Pinpoint the cell where the given text exists, returning its [x, y] midpoint coordinate. 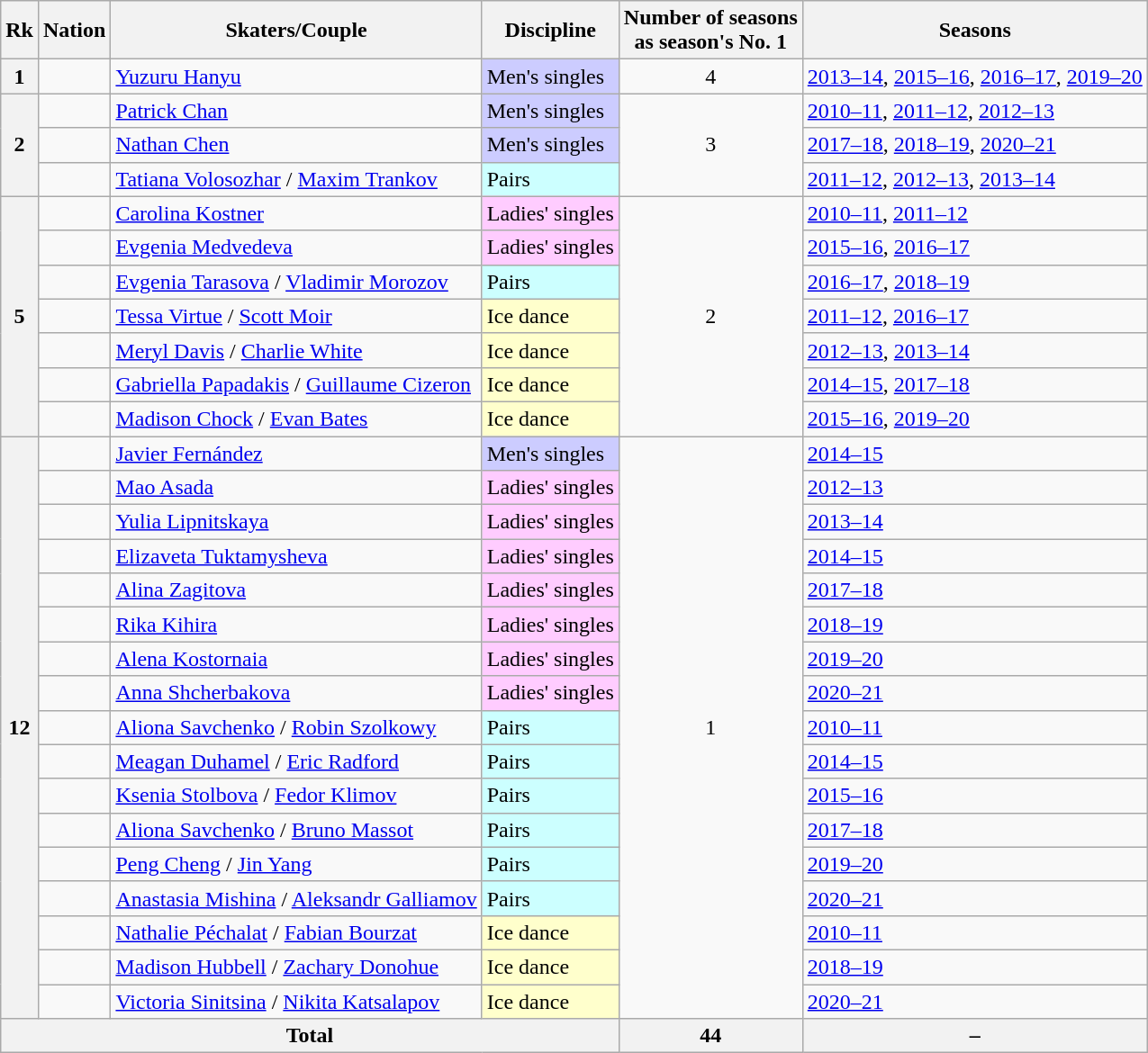
4 [710, 76]
Seasons [974, 31]
Total [310, 1036]
5 [20, 316]
Ksenia Stolbova / Fedor Klimov [296, 796]
12 [20, 727]
Rk [20, 31]
2015–16, 2016–17 [974, 247]
Elizaveta Tuktamysheva [296, 556]
2017–18, 2018–19, 2020–21 [974, 145]
Nation [74, 31]
Anna Shcherbakova [296, 693]
Tatiana Volosozhar / Maxim Trankov [296, 179]
Nathalie Péchalat / Fabian Bourzat [296, 932]
2012–13, 2013–14 [974, 350]
2015–16 [974, 796]
2016–17, 2018–19 [974, 282]
Patrick Chan [296, 111]
Meagan Duhamel / Eric Radford [296, 761]
3 [710, 145]
Aliona Savchenko / Robin Szolkowy [296, 727]
44 [710, 1036]
Javier Fernández [296, 453]
2011–12, 2016–17 [974, 316]
– [974, 1036]
Number of seasonsas season's No. 1 [710, 31]
Rika Kihira [296, 625]
Victoria Sinitsina / Nikita Katsalapov [296, 1002]
2012–13 [974, 488]
2013–14, 2015–16, 2016–17, 2019–20 [974, 76]
2014–15, 2017–18 [974, 384]
Anastasia Mishina / Aleksandr Galliamov [296, 898]
Madison Chock / Evan Bates [296, 418]
Discipline [550, 31]
Gabriella Papadakis / Guillaume Cizeron [296, 384]
Carolina Kostner [296, 213]
Yuzuru Hanyu [296, 76]
Evgenia Medvedeva [296, 247]
Skaters/Couple [296, 31]
2015–16, 2019–20 [974, 418]
Aliona Savchenko / Bruno Massot [296, 830]
Nathan Chen [296, 145]
Yulia Lipnitskaya [296, 522]
Alena Kostornaia [296, 659]
2010–11, 2011–12, 2012–13 [974, 111]
2010–11, 2011–12 [974, 213]
2013–14 [974, 522]
Mao Asada [296, 488]
Tessa Virtue / Scott Moir [296, 316]
Evgenia Tarasova / Vladimir Morozov [296, 282]
Madison Hubbell / Zachary Donohue [296, 967]
2011–12, 2012–13, 2013–14 [974, 179]
Meryl Davis / Charlie White [296, 350]
Alina Zagitova [296, 590]
Peng Cheng / Jin Yang [296, 864]
